Identify which cell holds the provided text, then report its (x, y) central coordinate. 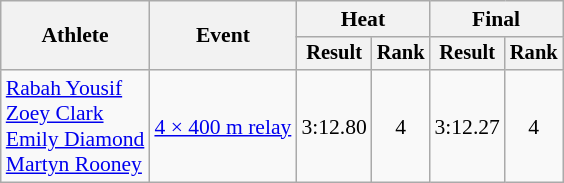
Final (496, 19)
Heat (362, 19)
4 × 400 m relay (222, 126)
3:12.27 (466, 126)
3:12.80 (334, 126)
Athlete (76, 36)
Rabah YousifZoey ClarkEmily DiamondMartyn Rooney (76, 126)
Event (222, 36)
